Determine the (x, y) coordinate at the center of the cell enclosing the given text.  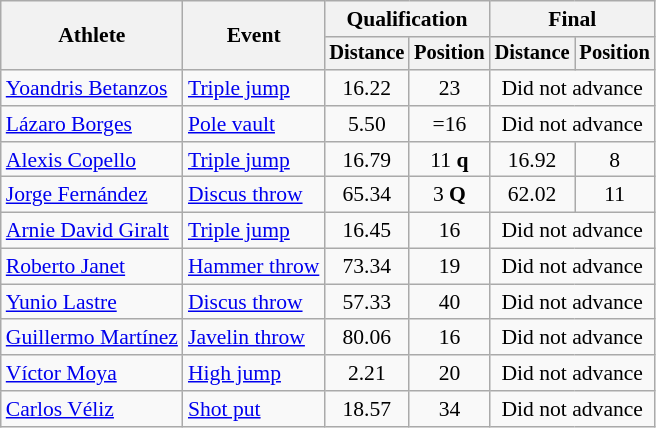
2.21 (366, 373)
=16 (449, 124)
High jump (254, 373)
73.34 (366, 267)
Shot put (254, 409)
Guillermo Martínez (92, 338)
Javelin throw (254, 338)
3 Q (449, 195)
5.50 (366, 124)
Yunio Lastre (92, 302)
Qualification (406, 19)
Pole vault (254, 124)
20 (449, 373)
34 (449, 409)
80.06 (366, 338)
23 (449, 88)
Jorge Fernández (92, 195)
11 (614, 195)
16.79 (366, 160)
Yoandris Betanzos (92, 88)
Event (254, 36)
16.22 (366, 88)
8 (614, 160)
16.45 (366, 231)
65.34 (366, 195)
Athlete (92, 36)
Alexis Copello (92, 160)
62.02 (532, 195)
18.57 (366, 409)
40 (449, 302)
16.92 (532, 160)
Carlos Véliz (92, 409)
Arnie David Giralt (92, 231)
Lázaro Borges (92, 124)
57.33 (366, 302)
Final (572, 19)
Víctor Moya (92, 373)
Roberto Janet (92, 267)
19 (449, 267)
Hammer throw (254, 267)
11 q (449, 160)
